Locate the cell with the specified text and output its [X, Y] center coordinate. 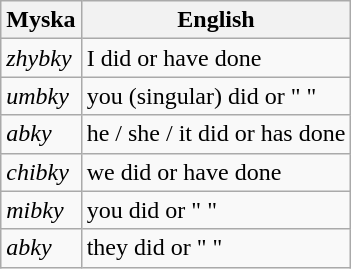
he / she / it did or has done [216, 134]
Myska [41, 20]
chibky [41, 172]
they did or " " [216, 248]
zhybky [41, 58]
we did or have done [216, 172]
you (singular) did or " " [216, 96]
English [216, 20]
I did or have done [216, 58]
you did or " " [216, 210]
umbky [41, 96]
mibky [41, 210]
